For the text-containing cell, return its midpoint in [X, Y] coordinate format. 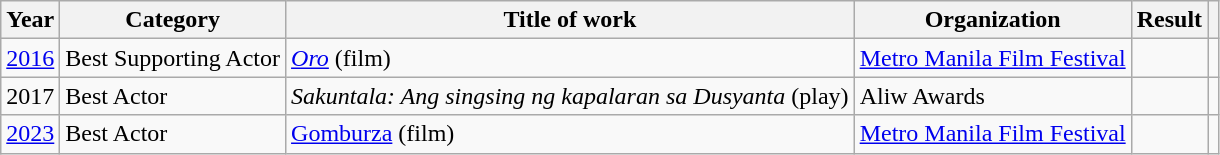
Gomburza (film) [570, 134]
Organization [992, 20]
2023 [30, 134]
Year [30, 20]
Oro (film) [570, 58]
Result [1169, 20]
2017 [30, 96]
Best Supporting Actor [173, 58]
Title of work [570, 20]
2016 [30, 58]
Sakuntala: Ang singsing ng kapalaran sa Dusyanta (play) [570, 96]
Aliw Awards [992, 96]
Category [173, 20]
